From the cell containing the given text, extract its center point as [x, y] coordinate. 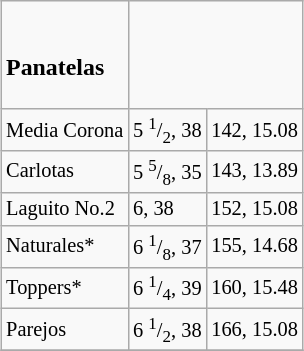
Panatelas [64, 54]
6, 38 [167, 209]
152, 15.08 [254, 209]
166, 15.08 [254, 329]
Media Corona [64, 130]
Parejos [64, 329]
160, 15.48 [254, 288]
Laguito No.2 [64, 209]
Toppers* [64, 288]
142, 15.08 [254, 130]
6 1/4, 39 [167, 288]
6 1/2, 38 [167, 329]
5 5/8, 35 [167, 171]
143, 13.89 [254, 171]
Naturales* [64, 246]
155, 14.68 [254, 246]
Carlotas [64, 171]
6 1/8, 37 [167, 246]
5 1/2, 38 [167, 130]
